Search for the cell housing the specified text and yield its (X, Y) center coordinate. 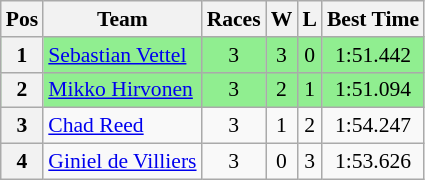
Best Time (373, 19)
W (282, 19)
Giniel de Villiers (122, 162)
Sebastian Vettel (122, 55)
Chad Reed (122, 126)
Team (122, 19)
1:53.626 (373, 162)
1:54.247 (373, 126)
L (310, 19)
Mikko Hirvonen (122, 90)
4 (22, 162)
1:51.094 (373, 90)
1:51.442 (373, 55)
Pos (22, 19)
Races (234, 19)
